Find where the given text appears and provide that cell's center as [x, y] coordinate. 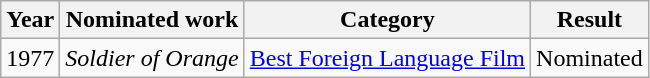
Nominated work [152, 20]
Year [30, 20]
Soldier of Orange [152, 58]
Nominated [590, 58]
Result [590, 20]
Best Foreign Language Film [387, 58]
Category [387, 20]
1977 [30, 58]
